Return the (X, Y) coordinate for the center point of the cell that contains the specified text.  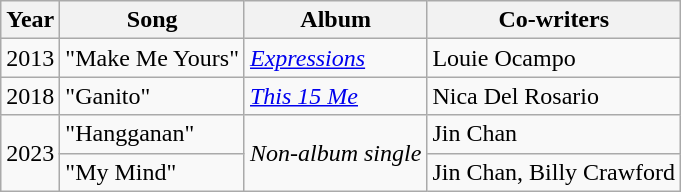
Year (30, 20)
2018 (30, 96)
Louie Ocampo (554, 58)
Jin Chan (554, 134)
Non-album single (335, 153)
2013 (30, 58)
"Ganito" (152, 96)
Song (152, 20)
Album (335, 20)
"Make Me Yours" (152, 58)
This 15 Me (335, 96)
"My Mind" (152, 172)
"Hangganan" (152, 134)
Nica Del Rosario (554, 96)
Co-writers (554, 20)
Expressions (335, 58)
2023 (30, 153)
Jin Chan, Billy Crawford (554, 172)
